Capture the cell that displays the provided text and extract its [x, y] central coordinate. 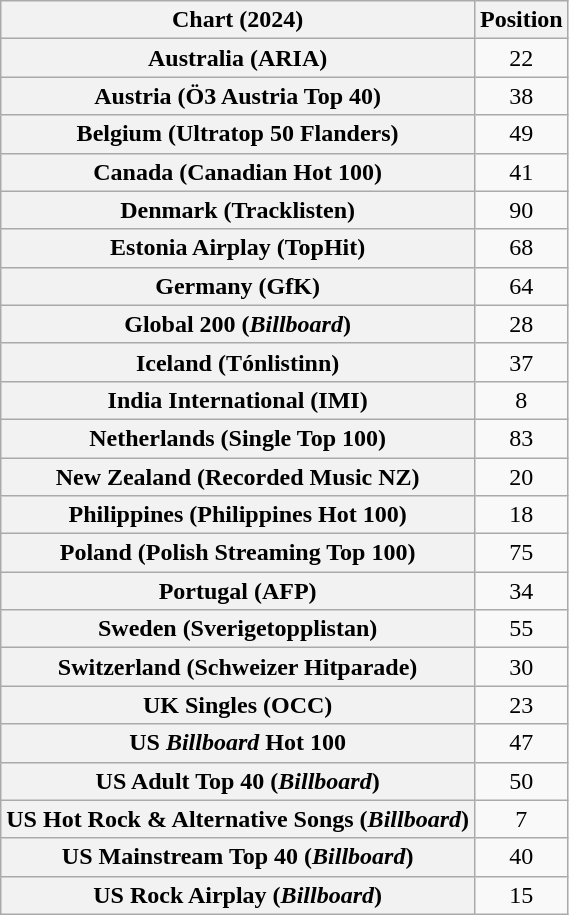
37 [521, 362]
38 [521, 96]
Australia (ARIA) [238, 58]
New Zealand (Recorded Music NZ) [238, 477]
Switzerland (Schweizer Hitparade) [238, 667]
India International (IMI) [238, 400]
US Hot Rock & Alternative Songs (Billboard) [238, 819]
40 [521, 857]
Portugal (AFP) [238, 591]
90 [521, 210]
US Adult Top 40 (Billboard) [238, 781]
41 [521, 172]
68 [521, 248]
US Mainstream Top 40 (Billboard) [238, 857]
Iceland (Tónlistinn) [238, 362]
8 [521, 400]
15 [521, 895]
Global 200 (Billboard) [238, 324]
34 [521, 591]
Canada (Canadian Hot 100) [238, 172]
Chart (2024) [238, 20]
50 [521, 781]
83 [521, 438]
Austria (Ö3 Austria Top 40) [238, 96]
Sweden (Sverigetopplistan) [238, 629]
Estonia Airplay (TopHit) [238, 248]
55 [521, 629]
28 [521, 324]
49 [521, 134]
Belgium (Ultratop 50 Flanders) [238, 134]
30 [521, 667]
18 [521, 515]
47 [521, 743]
20 [521, 477]
22 [521, 58]
Position [521, 20]
75 [521, 553]
Poland (Polish Streaming Top 100) [238, 553]
Netherlands (Single Top 100) [238, 438]
Philippines (Philippines Hot 100) [238, 515]
23 [521, 705]
UK Singles (OCC) [238, 705]
Denmark (Tracklisten) [238, 210]
Germany (GfK) [238, 286]
US Rock Airplay (Billboard) [238, 895]
US Billboard Hot 100 [238, 743]
64 [521, 286]
7 [521, 819]
